Provide the (X, Y) coordinate of the cell's center where the given text is located.  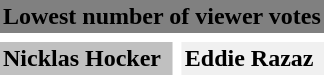
Eddie Razaz (253, 58)
Nicklas Hocker (86, 58)
Lowest number of viewer votes (162, 16)
